Return [x, y] of the center of cell containing provided text 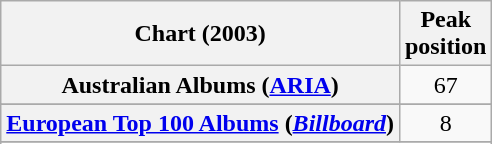
European Top 100 Albums (Billboard) [200, 123]
8 [445, 123]
Australian Albums (ARIA) [200, 85]
67 [445, 85]
Chart (2003) [200, 34]
Peakposition [445, 34]
